Scan for the cell matching the given text and deliver its [x, y] coordinate at center. 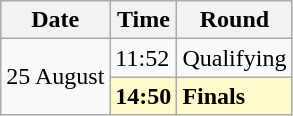
Date [56, 20]
Finals [234, 96]
11:52 [144, 58]
Round [234, 20]
25 August [56, 77]
Qualifying [234, 58]
Time [144, 20]
14:50 [144, 96]
